From the cell containing the given text, extract its center point as [X, Y] coordinate. 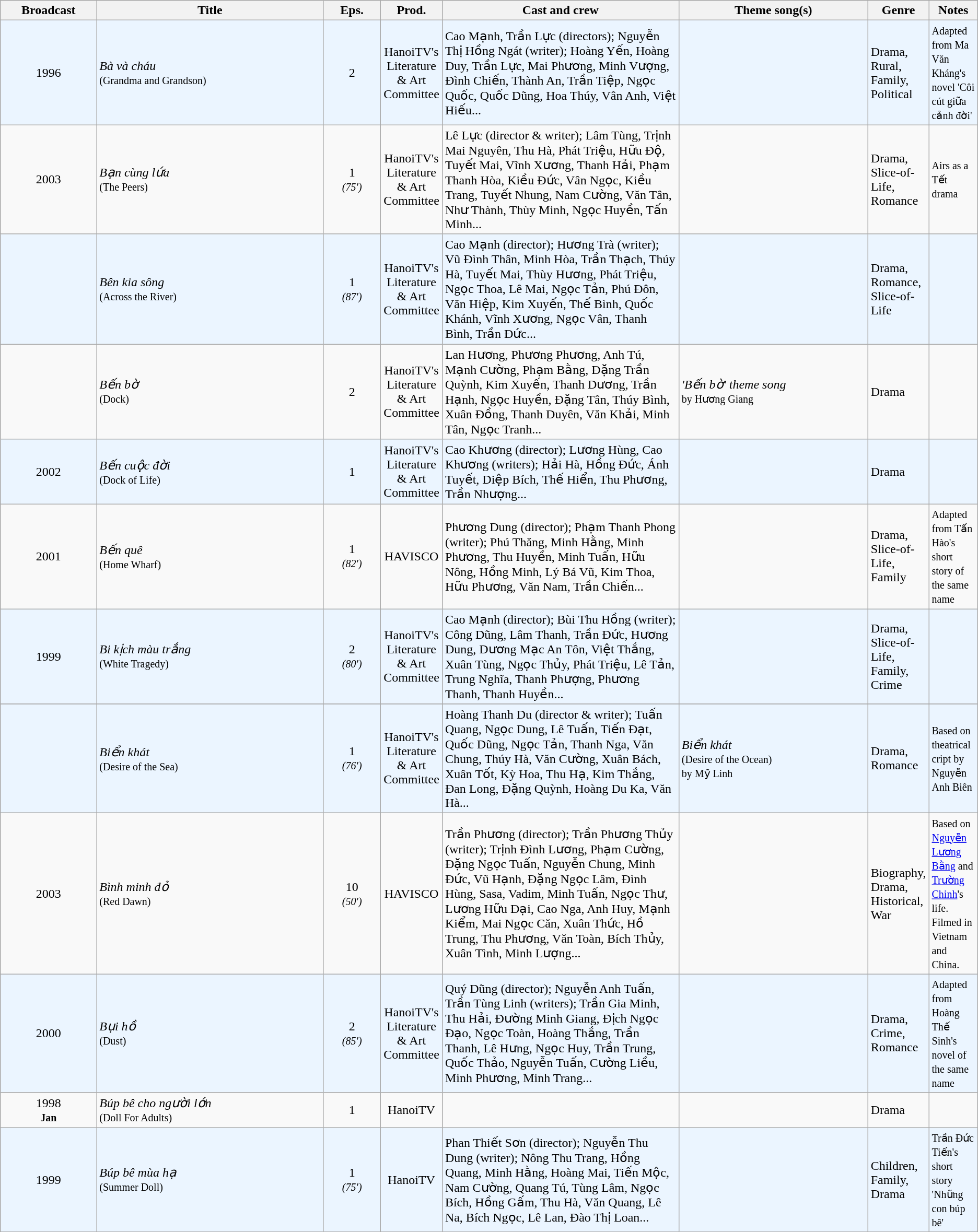
Trần Đức Tiến's short story 'Những con búp bê' [953, 1179]
1(87′) [352, 289]
2001 [49, 557]
2000 [49, 1033]
Bến quê (Home Wharf) [210, 557]
Broadcast [49, 10]
1998Jan [49, 1110]
Based on Nguyễn Lương Bằng and Trường Chinh's life.Filmed in Vietnam and China. [953, 894]
Drama, Slice-of-Life, Family [899, 557]
Adapted from Ma Văn Kháng's novel 'Côi cút giữa cảnh đời' [953, 73]
Prod. [412, 10]
Drama, Slice-of-Life, Romance [899, 180]
Drama, Slice-of-Life, Family, Crime [899, 656]
Based on theatrical cript by Nguyễn Anh Biên [953, 758]
Bến bờ (Dock) [210, 391]
Drama, Romance [899, 758]
Bi kịch màu trắng (White Tragedy) [210, 656]
Drama, Crime, Romance [899, 1033]
Biển khát (Desire of the Sea) [210, 758]
Notes [953, 10]
Biển khát(Desire of the Ocean)by Mỹ Linh [773, 758]
Bình minh đỏ (Red Dawn) [210, 894]
Búp bê mùa hạ (Summer Doll) [210, 1179]
Búp bê cho người lớn (Doll For Adults) [210, 1110]
2(80′) [352, 656]
Drama, Rural, Family, Political [899, 73]
Airs as a Tết drama [953, 180]
Adapted from Tấn Hào's short story of the same name [953, 557]
10(50′) [352, 894]
Children, Family, Drama [899, 1179]
1(82′) [352, 557]
Title [210, 10]
'Bến bờ' theme songby Hương Giang [773, 391]
Drama, Romance, Slice-of-Life [899, 289]
Adapted from Hoàng Thế Sinh's novel of the same name [953, 1033]
Theme song(s) [773, 10]
Bà và cháu (Grandma and Grandson) [210, 73]
Genre [899, 10]
1(76′) [352, 758]
Bến cuộc đời (Dock of Life) [210, 472]
2002 [49, 472]
1996 [49, 73]
2(85′) [352, 1033]
Cao Khương (director); Lương Hùng, Cao Khương (writers); Hải Hà, Hồng Đức, Ánh Tuyết, Diệp Bích, Thế Hiển, Thu Phương, Trần Nhượng... [560, 472]
Eps. [352, 10]
Bên kia sông (Across the River) [210, 289]
Bụi hồ (Dust) [210, 1033]
Biography, Drama, Historical, War [899, 894]
Bạn cùng lứa (The Peers) [210, 180]
Cast and crew [560, 10]
